Capture the cell that displays the provided text and extract its (x, y) central coordinate. 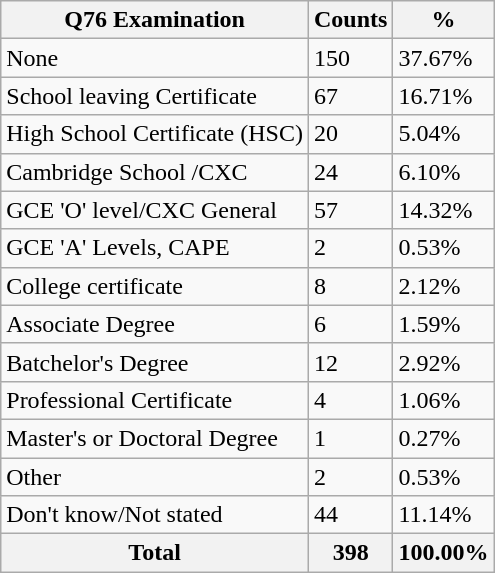
GCE 'O' level/CXC General (155, 210)
High School Certificate (HSC) (155, 134)
Batchelor's Degree (155, 362)
16.71% (444, 96)
44 (350, 515)
Master's or Doctoral Degree (155, 438)
None (155, 58)
2.92% (444, 362)
% (444, 20)
11.14% (444, 515)
1.59% (444, 324)
1.06% (444, 400)
Other (155, 477)
4 (350, 400)
Cambridge School /CXC (155, 172)
12 (350, 362)
Counts (350, 20)
GCE 'A' Levels, CAPE (155, 248)
14.32% (444, 210)
School leaving Certificate (155, 96)
20 (350, 134)
2.12% (444, 286)
398 (350, 553)
Q76 Examination (155, 20)
24 (350, 172)
57 (350, 210)
6.10% (444, 172)
37.67% (444, 58)
100.00% (444, 553)
67 (350, 96)
Don't know/Not stated (155, 515)
150 (350, 58)
0.27% (444, 438)
6 (350, 324)
Total (155, 553)
College certificate (155, 286)
1 (350, 438)
Associate Degree (155, 324)
5.04% (444, 134)
8 (350, 286)
Professional Certificate (155, 400)
